Find where the given text appears and provide that cell's center as [X, Y] coordinate. 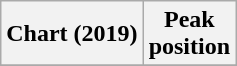
Peakposition [189, 34]
Chart (2019) [72, 34]
